Scan for the cell matching the given text and deliver its (X, Y) coordinate at center. 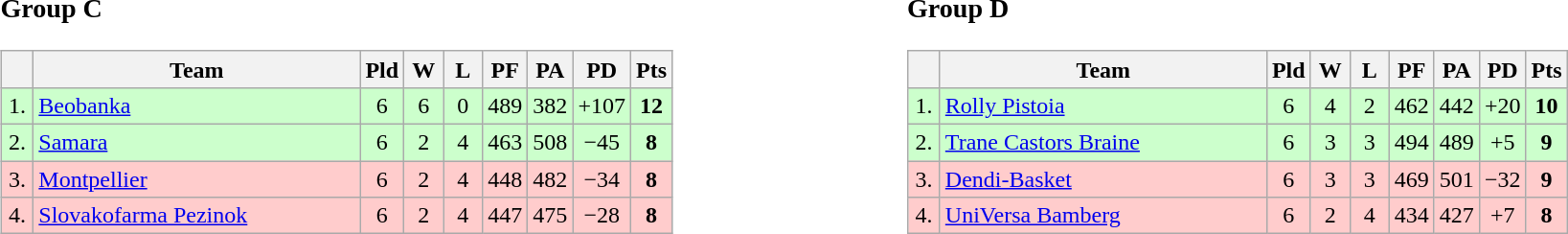
+7 (1502, 216)
494 (1412, 143)
508 (550, 143)
463 (506, 143)
10 (1546, 105)
448 (506, 179)
462 (1412, 105)
UniVersa Bamberg (1103, 216)
0 (464, 105)
Beobanka (197, 105)
Montpellier (197, 179)
Rolly Pistoia (1103, 105)
382 (550, 105)
434 (1412, 216)
12 (651, 105)
447 (506, 216)
−45 (602, 143)
501 (1456, 179)
475 (550, 216)
Slovakofarma Pezinok (197, 216)
427 (1456, 216)
Dendi-Basket (1103, 179)
−28 (602, 216)
Samara (197, 143)
442 (1456, 105)
−32 (1502, 179)
469 (1412, 179)
−34 (602, 179)
+107 (602, 105)
+20 (1502, 105)
+5 (1502, 143)
Trane Castors Braine (1103, 143)
482 (550, 179)
